Find where the given text appears and provide that cell's center as [x, y] coordinate. 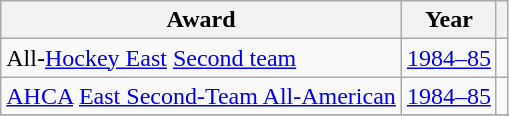
Year [448, 20]
All-Hockey East Second team [202, 58]
Award [202, 20]
AHCA East Second-Team All-American [202, 96]
